Return the [x, y] coordinate for the center point of the cell that contains the specified text.  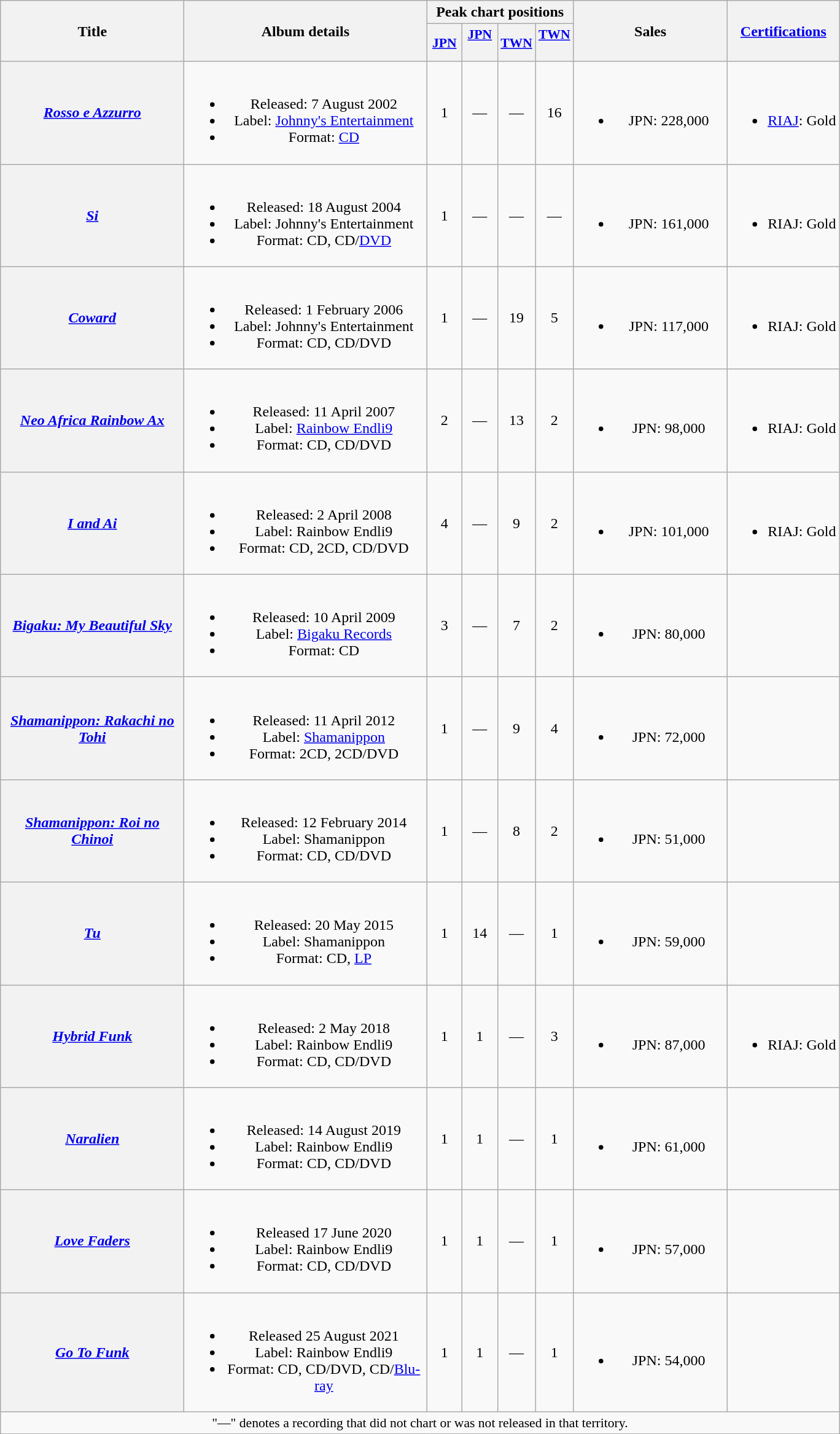
Naralien [92, 1139]
7 [516, 625]
13 [516, 420]
JPN: 57,000 [651, 1242]
JPN: 59,000 [651, 933]
Certifications [784, 31]
JPN: 72,000 [651, 728]
Shamanippon: Roi no Chinoi [92, 830]
Released: 12 February 2014Label: ShamanipponFormat: CD, CD/DVD [306, 830]
Released: 11 April 2007Label: Rainbow Endli9Format: CD, CD/DVD [306, 420]
JPN: 54,000 [651, 1352]
Released: 20 May 2015Label: ShamanipponFormat: CD, LP [306, 933]
5 [554, 318]
Sales [651, 31]
Released: 18 August 2004Label: Johnny's EntertainmentFormat: CD, CD/DVD [306, 215]
JPN: 161,000 [651, 215]
Released: 14 August 2019Label: Rainbow Endli9Format: CD, CD/DVD [306, 1139]
Released: 11 April 2012Label: ShamanipponFormat: 2CD, 2CD/DVD [306, 728]
JPN: 87,000 [651, 1037]
Shamanippon: Rakachi no Tohi [92, 728]
JPN: 98,000 [651, 420]
JPN: 61,000 [651, 1139]
Si [92, 215]
Tu [92, 933]
Bigaku: My Beautiful Sky [92, 625]
8 [516, 830]
Title [92, 31]
Released: 2 April 2008Label: Rainbow Endli9Format: CD, 2CD, CD/DVD [306, 523]
Released: 7 August 2002Label: Johnny's EntertainmentFormat: CD [306, 113]
JPN: 80,000 [651, 625]
Peak chart positions [500, 12]
19 [516, 318]
Rosso e Azzurro [92, 113]
Neo Africa Rainbow Ax [92, 420]
Released: 1 February 2006Label: Johnny's EntertainmentFormat: CD, CD/DVD [306, 318]
14 [480, 933]
Album details [306, 31]
JPN: 117,000 [651, 318]
Hybrid Funk [92, 1037]
Released: 10 April 2009Label: Bigaku RecordsFormat: CD [306, 625]
Released: 2 May 2018Label: Rainbow Endli9Format: CD, CD/DVD [306, 1037]
"—" denotes a recording that did not chart or was not released in that territory. [420, 1423]
JPN: 51,000 [651, 830]
JPN: 101,000 [651, 523]
Love Faders [92, 1242]
Released 25 August 2021Label: Rainbow Endli9Format: CD, CD/DVD, CD/Blu-ray [306, 1352]
JPN: 228,000 [651, 113]
I and Ai [92, 523]
Go To Funk [92, 1352]
Coward [92, 318]
Released 17 June 2020Label: Rainbow Endli9Format: CD, CD/DVD [306, 1242]
16 [554, 113]
